Find where the given text appears and provide that cell's center as [x, y] coordinate. 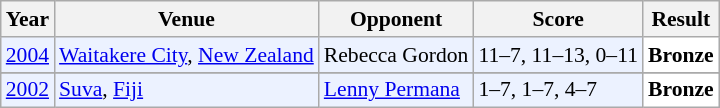
Lenny Permana [396, 90]
Opponent [396, 19]
Result [681, 19]
Year [28, 19]
Venue [186, 19]
Suva, Fiji [186, 90]
1–7, 1–7, 4–7 [558, 90]
Score [558, 19]
2002 [28, 90]
Waitakere City, New Zealand [186, 55]
Rebecca Gordon [396, 55]
11–7, 11–13, 0–11 [558, 55]
2004 [28, 55]
